Find where the given text appears and provide that cell's center as (X, Y) coordinate. 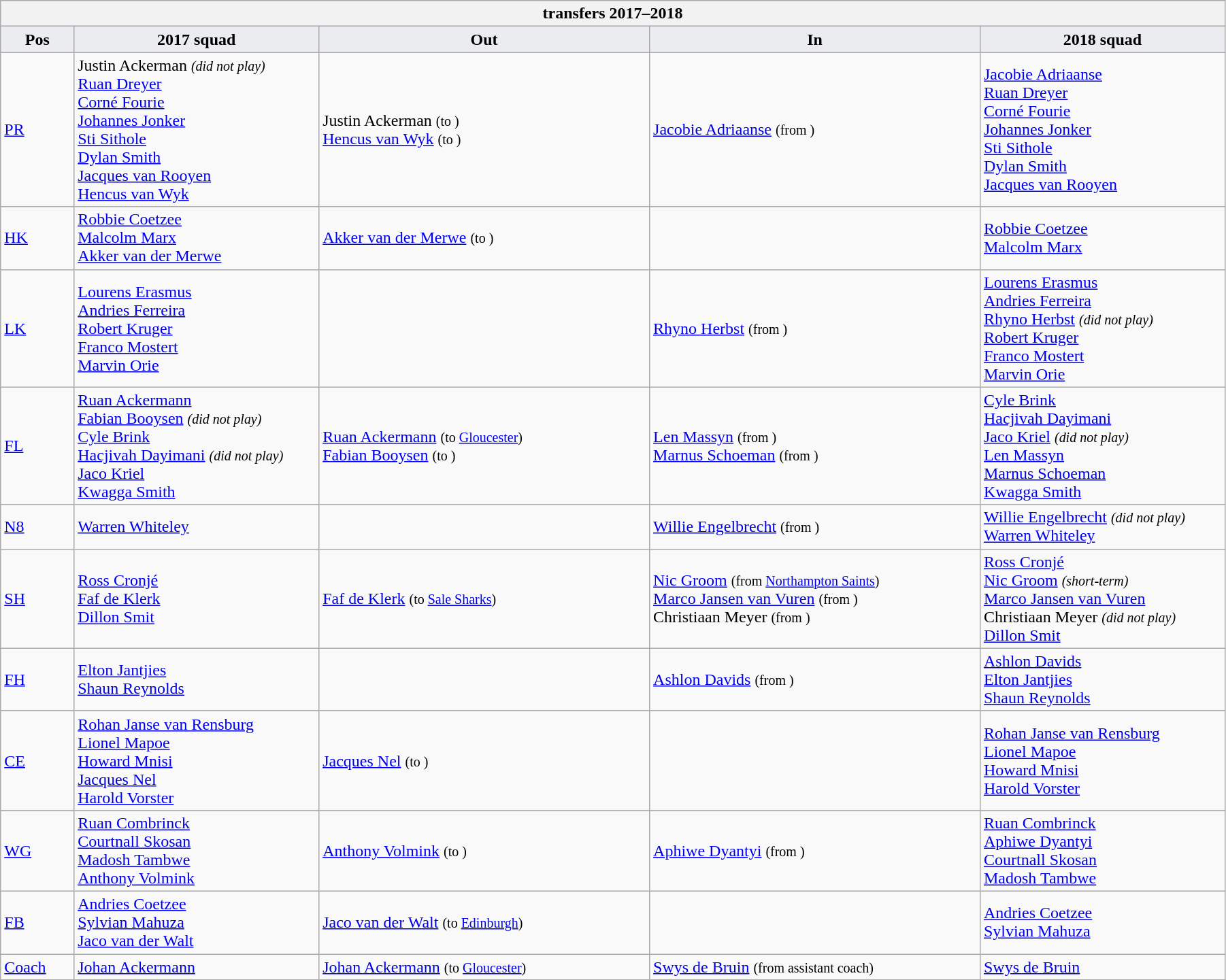
LK (37, 328)
HK (37, 238)
2017 squad (197, 39)
Aphiwe Dyantyi (from ) (815, 850)
Rohan Janse van Rensburg Lionel Mapoe Howard Mnisi Harold Vorster (1102, 760)
SH (37, 598)
Ruan Combrinck Aphiwe Dyantyi Courtnall Skosan Madosh Tambwe (1102, 850)
Ross Cronjé Faf de Klerk Dillon Smit (197, 598)
CE (37, 760)
WG (37, 850)
FL (37, 446)
Willie Engelbrecht (from ) (815, 526)
Andries Coetzee Sylvian Mahuza (1102, 922)
2018 squad (1102, 39)
Anthony Volmink (to ) (484, 850)
Robbie Coetzee Malcolm Marx Akker van der Merwe (197, 238)
transfers 2017–2018 (613, 14)
Johan Ackermann (to Gloucester) (484, 966)
FH (37, 679)
Ashlon Davids (from ) (815, 679)
Nic Groom (from Northampton Saints) Marco Jansen van Vuren (from ) Christiaan Meyer (from ) (815, 598)
Swys de Bruin (1102, 966)
Andries Coetzee Sylvian Mahuza Jaco van der Walt (197, 922)
Akker van der Merwe (to ) (484, 238)
Jacobie Adriaanse (from ) (815, 129)
PR (37, 129)
Ross Cronjé Nic Groom (short-term) Marco Jansen van Vuren Christiaan Meyer (did not play) Dillon Smit (1102, 598)
Jaco van der Walt (to Edinburgh) (484, 922)
Rohan Janse van Rensburg Lionel Mapoe Howard Mnisi Jacques Nel Harold Vorster (197, 760)
In (815, 39)
Swys de Bruin (from assistant coach) (815, 966)
Ruan Combrinck Courtnall Skosan Madosh Tambwe Anthony Volmink (197, 850)
Ruan Ackermann Fabian Booysen (did not play) Cyle Brink Hacjivah Dayimani (did not play) Jaco Kriel Kwagga Smith (197, 446)
Willie Engelbrecht (did not play) Warren Whiteley (1102, 526)
Justin Ackerman (to ) Hencus van Wyk (to ) (484, 129)
Justin Ackerman (did not play) Ruan Dreyer Corné Fourie Johannes Jonker Sti Sithole Dylan Smith Jacques van Rooyen Hencus van Wyk (197, 129)
Ruan Ackermann (to Gloucester) Fabian Booysen (to ) (484, 446)
Pos (37, 39)
Len Massyn (from ) Marnus Schoeman (from ) (815, 446)
N8 (37, 526)
Faf de Klerk (to Sale Sharks) (484, 598)
Elton Jantjies Shaun Reynolds (197, 679)
Lourens Erasmus Andries Ferreira Rhyno Herbst (did not play) Robert Kruger Franco Mostert Marvin Orie (1102, 328)
Ashlon Davids Elton Jantjies Shaun Reynolds (1102, 679)
Jacques Nel (to ) (484, 760)
Robbie Coetzee Malcolm Marx (1102, 238)
Coach (37, 966)
Jacobie Adriaanse Ruan Dreyer Corné Fourie Johannes Jonker Sti Sithole Dylan Smith Jacques van Rooyen (1102, 129)
Lourens Erasmus Andries Ferreira Robert Kruger Franco Mostert Marvin Orie (197, 328)
FB (37, 922)
Rhyno Herbst (from ) (815, 328)
Cyle Brink Hacjivah Dayimani Jaco Kriel (did not play) Len Massyn Marnus Schoeman Kwagga Smith (1102, 446)
Warren Whiteley (197, 526)
Out (484, 39)
Johan Ackermann (197, 966)
